Pinpoint the cell where the given text exists, returning its [x, y] midpoint coordinate. 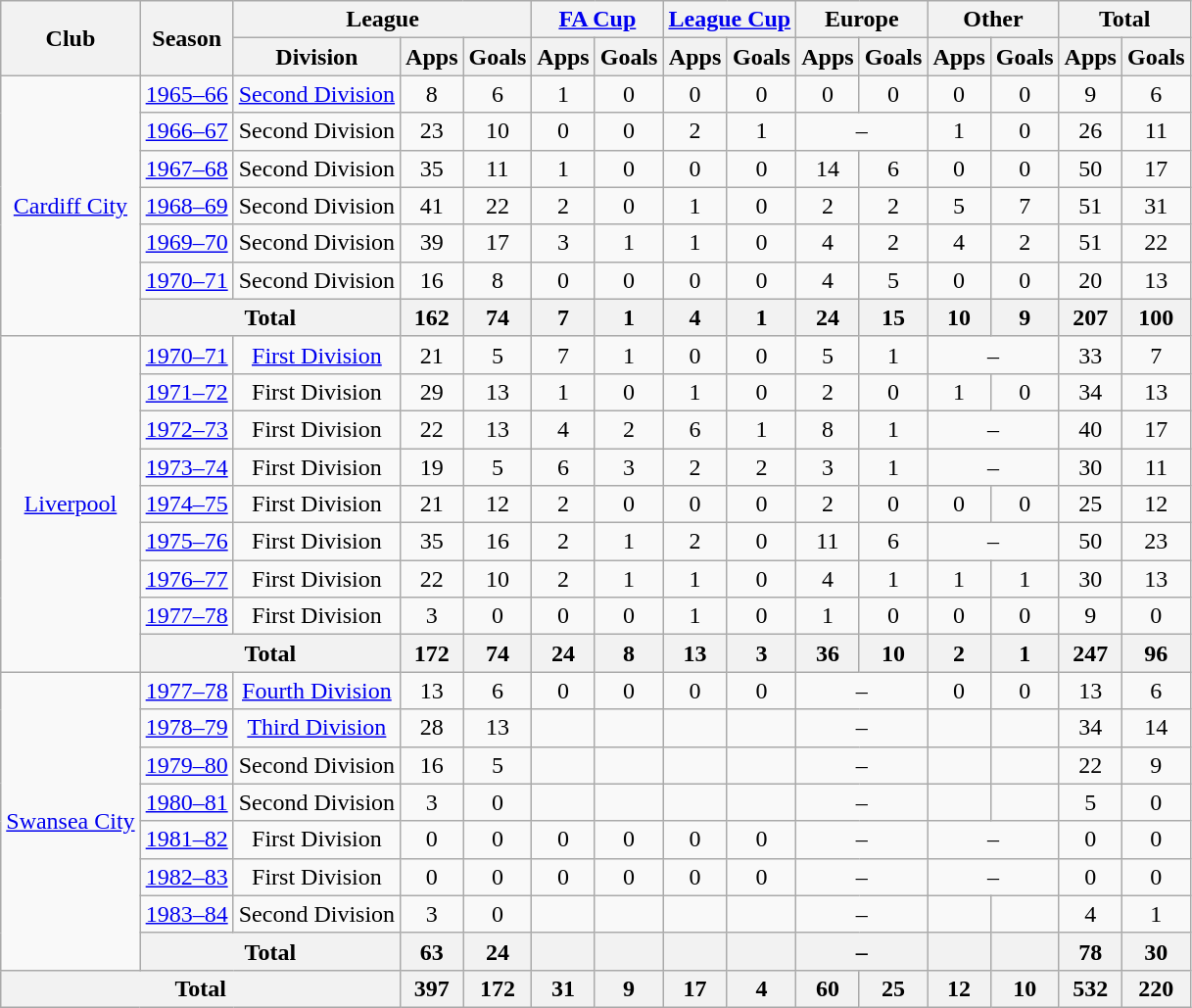
100 [1156, 317]
Division [316, 57]
1982–83 [186, 877]
36 [828, 653]
1968–69 [186, 206]
28 [432, 728]
1967–68 [186, 168]
Cardiff City [71, 206]
Club [71, 38]
1971–72 [186, 392]
1975–76 [186, 542]
1979–80 [186, 765]
26 [1090, 131]
1966–67 [186, 131]
247 [1090, 653]
Europe [862, 20]
20 [1090, 280]
39 [432, 243]
19 [432, 467]
40 [1090, 429]
1974–75 [186, 504]
220 [1156, 988]
1965–66 [186, 94]
33 [1090, 355]
60 [828, 988]
207 [1090, 317]
Liverpool [71, 504]
162 [432, 317]
397 [432, 988]
532 [1090, 988]
1976–77 [186, 579]
1981–82 [186, 840]
1980–81 [186, 802]
29 [432, 392]
Third Division [316, 728]
1973–74 [186, 467]
Fourth Division [316, 691]
League Cup [730, 20]
1978–79 [186, 728]
1972–73 [186, 429]
Season [186, 38]
1983–84 [186, 914]
63 [432, 951]
FA Cup [597, 20]
1969–70 [186, 243]
15 [893, 317]
78 [1090, 951]
96 [1156, 653]
Swansea City [71, 821]
41 [432, 206]
Other [993, 20]
League [382, 20]
